From the cell containing the given text, extract its center point as (X, Y) coordinate. 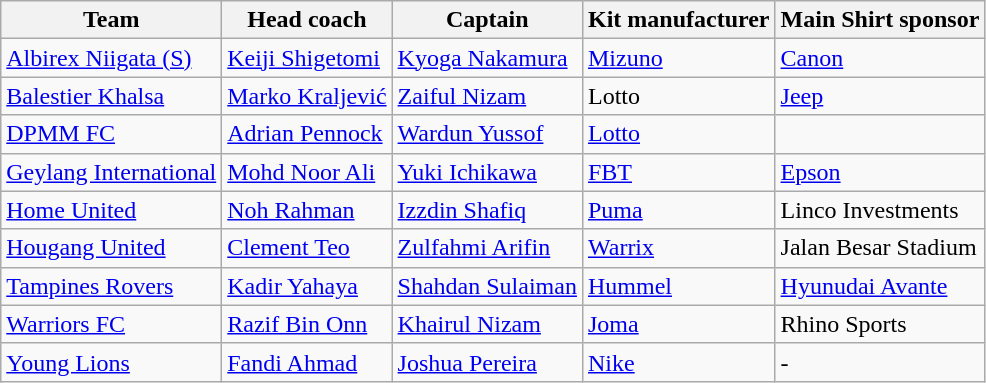
Tampines Rovers (112, 286)
Mizuno (678, 58)
Khairul Nizam (487, 324)
Head coach (307, 20)
Jeep (880, 96)
Izzdin Shafiq (487, 210)
Razif Bin Onn (307, 324)
Albirex Niigata (S) (112, 58)
Nike (678, 362)
Young Lions (112, 362)
Puma (678, 210)
Hougang United (112, 248)
Yuki Ichikawa (487, 172)
Kit manufacturer (678, 20)
Fandi Ahmad (307, 362)
Adrian Pennock (307, 134)
Balestier Khalsa (112, 96)
Linco Investments (880, 210)
Rhino Sports (880, 324)
Warriors FC (112, 324)
Keiji Shigetomi (307, 58)
Geylang International (112, 172)
Shahdan Sulaiman (487, 286)
Noh Rahman (307, 210)
Zaiful Nizam (487, 96)
DPMM FC (112, 134)
Team (112, 20)
Wardun Yussof (487, 134)
Marko Kraljević (307, 96)
FBT (678, 172)
Jalan Besar Stadium (880, 248)
Zulfahmi Arifin (487, 248)
Joshua Pereira (487, 362)
Hyunudai Avante (880, 286)
Main Shirt sponsor (880, 20)
Canon (880, 58)
Home United (112, 210)
Hummel (678, 286)
Kyoga Nakamura (487, 58)
Mohd Noor Ali (307, 172)
Warrix (678, 248)
Captain (487, 20)
Clement Teo (307, 248)
Epson (880, 172)
Joma (678, 324)
Kadir Yahaya (307, 286)
- (880, 362)
